Output the (x, y) coordinate of the center of the cell containing the given text.  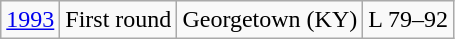
1993 (30, 20)
Georgetown (KY) (270, 20)
L 79–92 (408, 20)
First round (118, 20)
